Pinpoint the cell where the given text exists, returning its (x, y) midpoint coordinate. 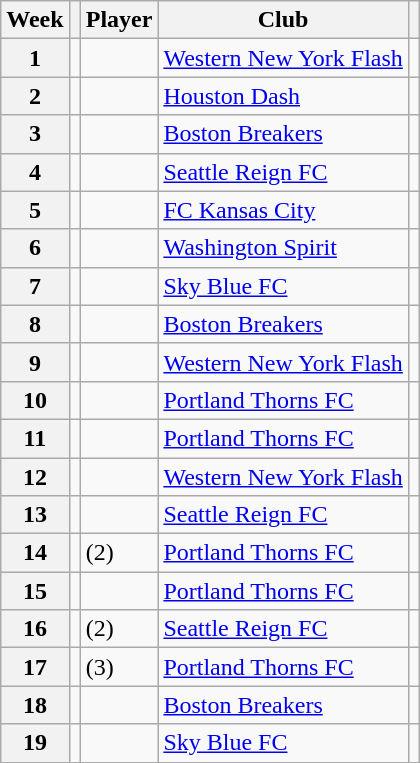
12 (35, 477)
15 (35, 591)
(3) (119, 667)
Player (119, 20)
19 (35, 743)
17 (35, 667)
16 (35, 629)
3 (35, 134)
1 (35, 58)
14 (35, 553)
9 (35, 362)
7 (35, 286)
2 (35, 96)
4 (35, 172)
13 (35, 515)
FC Kansas City (283, 210)
Club (283, 20)
11 (35, 438)
Washington Spirit (283, 248)
8 (35, 324)
6 (35, 248)
10 (35, 400)
Houston Dash (283, 96)
18 (35, 705)
Week (35, 20)
5 (35, 210)
